Return the (x, y) coordinate for the center point of the cell that contains the specified text.  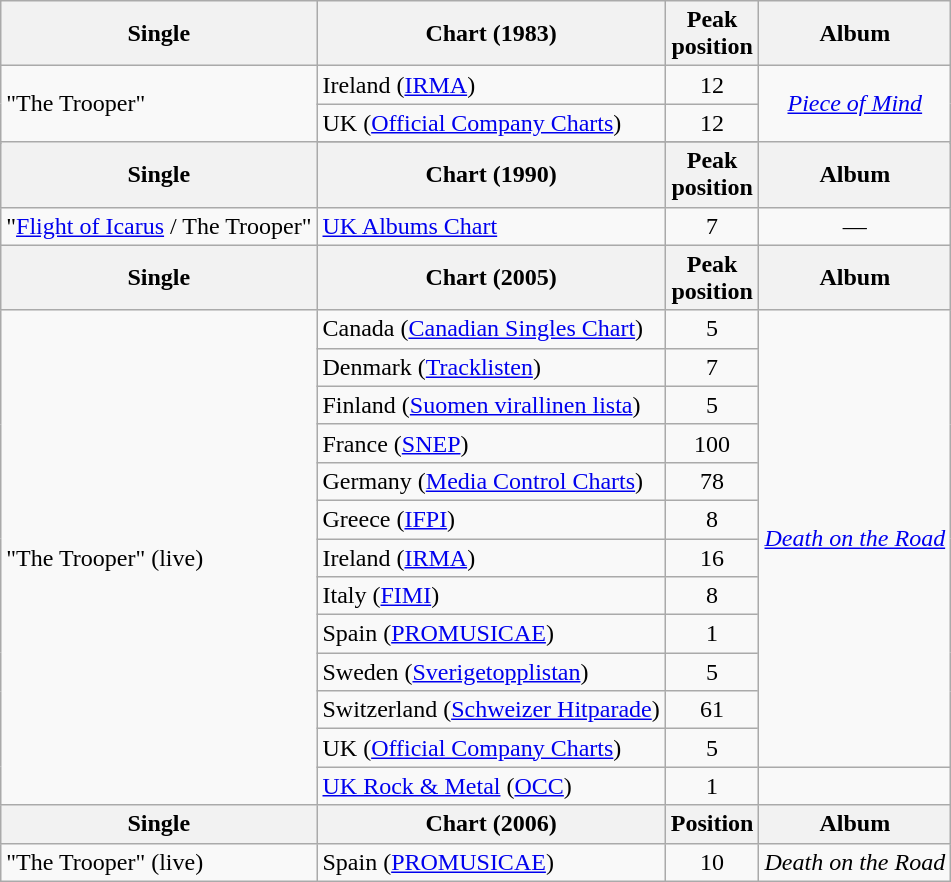
61 (712, 710)
Italy (FIMI) (491, 596)
France (SNEP) (491, 443)
— (855, 226)
Germany (Media Control Charts) (491, 481)
100 (712, 443)
"The Trooper" (159, 104)
78 (712, 481)
Greece (IFPI) (491, 519)
Switzerland (Schweizer Hitparade) (491, 710)
Chart (2005) (491, 278)
16 (712, 557)
10 (712, 862)
UK Rock & Metal (OCC) (491, 786)
Piece of Mind (855, 104)
Finland (Suomen virallinen lista) (491, 405)
Chart (2006) (491, 824)
UK Albums Chart (491, 226)
Position (712, 824)
Chart (1983) (491, 34)
Canada (Canadian Singles Chart) (491, 329)
Denmark (Tracklisten) (491, 367)
Chart (1990) (491, 174)
Sweden (Sverigetopplistan) (491, 672)
"Flight of Icarus / The Trooper" (159, 226)
